Capture the cell that displays the provided text and extract its (X, Y) central coordinate. 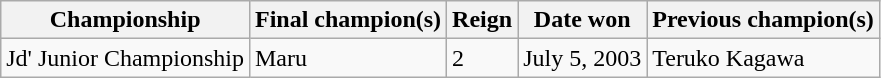
Jd' Junior Championship (126, 58)
Championship (126, 20)
Maru (348, 58)
Final champion(s) (348, 20)
Date won (582, 20)
July 5, 2003 (582, 58)
Teruko Kagawa (764, 58)
Reign (482, 20)
Previous champion(s) (764, 20)
2 (482, 58)
